Return the [x, y] coordinate for the center point of the cell that contains the specified text.  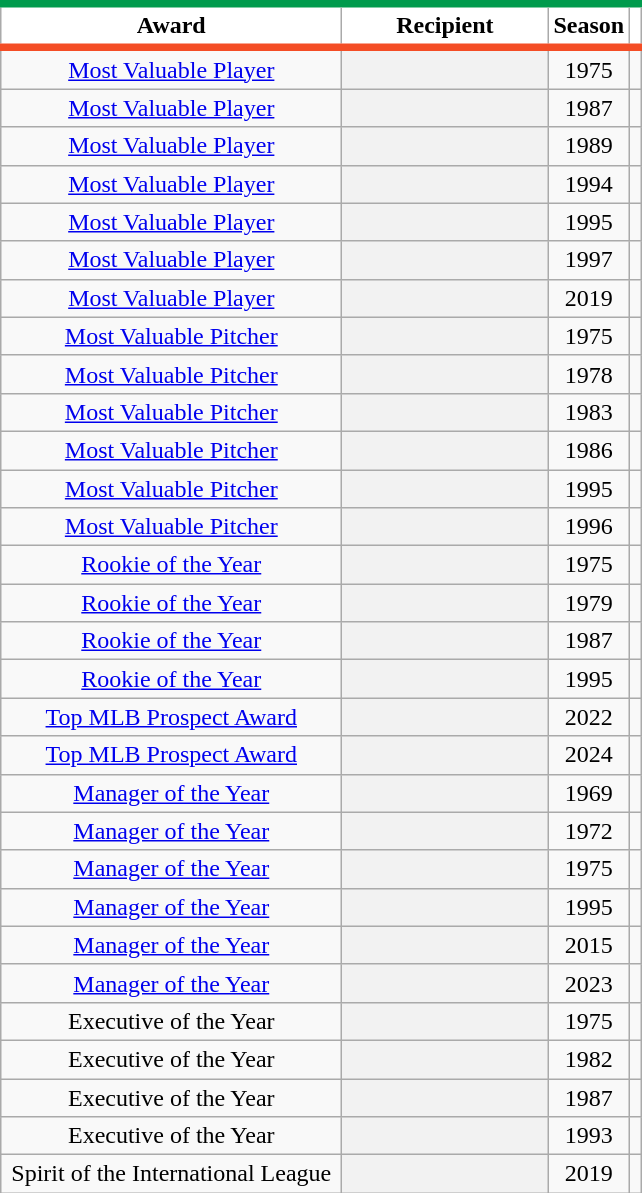
1997 [589, 260]
1993 [589, 1136]
1996 [589, 527]
1982 [589, 1059]
1972 [589, 831]
Spirit of the International League [172, 1174]
1994 [589, 184]
1986 [589, 450]
2024 [589, 755]
Season [589, 26]
2015 [589, 945]
1983 [589, 412]
1978 [589, 374]
1979 [589, 603]
2022 [589, 717]
1969 [589, 793]
Recipient [445, 26]
1989 [589, 146]
Award [172, 26]
2023 [589, 983]
